From the cell containing the given text, extract its center point as (X, Y) coordinate. 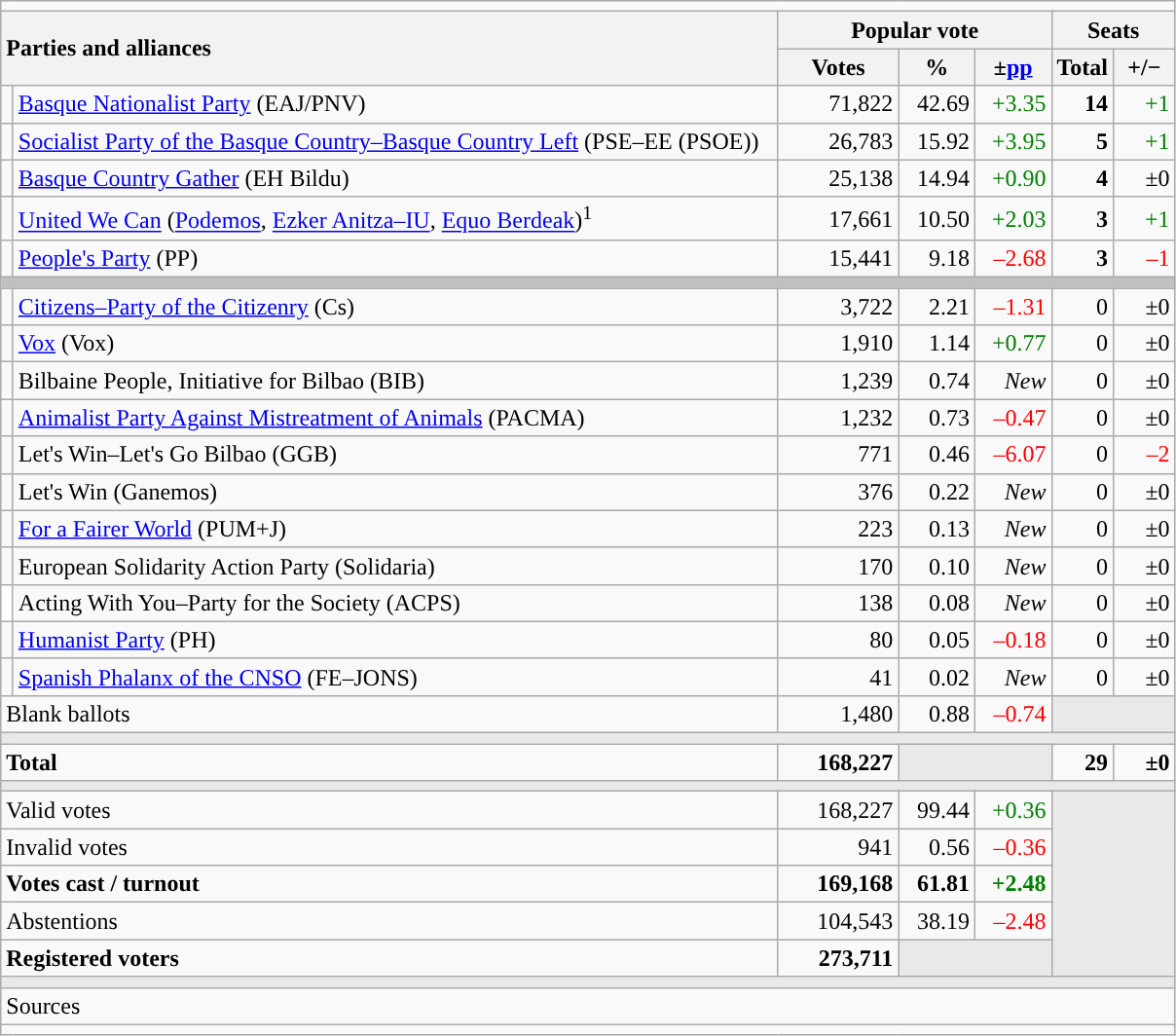
15.92 (937, 141)
Popular vote (915, 30)
941 (838, 847)
99.44 (937, 810)
–2 (1145, 455)
Invalid votes (389, 847)
14 (1083, 104)
0.46 (937, 455)
+0.36 (1012, 810)
4 (1083, 178)
71,822 (838, 104)
% (937, 67)
771 (838, 455)
29 (1083, 762)
+0.90 (1012, 178)
1,239 (838, 381)
Let's Win–Let's Go Bilbao (GGB) (395, 455)
42.69 (937, 104)
+3.95 (1012, 141)
Bilbaine People, Initiative for Bilbao (BIB) (395, 381)
Vox (Vox) (395, 344)
Valid votes (389, 810)
61.81 (937, 884)
17,661 (838, 218)
+0.77 (1012, 344)
41 (838, 677)
Socialist Party of the Basque Country–Basque Country Left (PSE–EE (PSOE)) (395, 141)
Blank ballots (389, 714)
Basque Nationalist Party (EAJ/PNV) (395, 104)
0.05 (937, 640)
14.94 (937, 178)
–1 (1145, 259)
5 (1083, 141)
Acting With You–Party for the Society (ACPS) (395, 603)
+3.35 (1012, 104)
138 (838, 603)
25,138 (838, 178)
–0.36 (1012, 847)
–0.47 (1012, 418)
–2.68 (1012, 259)
38.19 (937, 921)
Abstentions (389, 921)
0.56 (937, 847)
0.10 (937, 566)
15,441 (838, 259)
26,783 (838, 141)
Citizens–Party of the Citizenry (Cs) (395, 307)
223 (838, 529)
For a Fairer World (PUM+J) (395, 529)
–0.74 (1012, 714)
Registered voters (389, 958)
±pp (1012, 67)
–2.48 (1012, 921)
–1.31 (1012, 307)
People's Party (PP) (395, 259)
Let's Win (Ganemos) (395, 492)
Basque Country Gather (EH Bildu) (395, 178)
1,232 (838, 418)
Parties and alliances (389, 49)
3,722 (838, 307)
–6.07 (1012, 455)
273,711 (838, 958)
+/− (1145, 67)
170 (838, 566)
169,168 (838, 884)
1,480 (838, 714)
Spanish Phalanx of the CNSO (FE–JONS) (395, 677)
Votes cast / turnout (389, 884)
2.21 (937, 307)
0.73 (937, 418)
Seats (1114, 30)
Animalist Party Against Mistreatment of Animals (PACMA) (395, 418)
0.02 (937, 677)
10.50 (937, 218)
Humanist Party (PH) (395, 640)
–0.18 (1012, 640)
1,910 (838, 344)
United We Can (Podemos, Ezker Anitza–IU, Equo Berdeak)1 (395, 218)
376 (838, 492)
9.18 (937, 259)
Votes (838, 67)
0.08 (937, 603)
0.74 (937, 381)
104,543 (838, 921)
+2.48 (1012, 884)
1.14 (937, 344)
80 (838, 640)
0.88 (937, 714)
European Solidarity Action Party (Solidaria) (395, 566)
+2.03 (1012, 218)
Sources (588, 1006)
0.13 (937, 529)
0.22 (937, 492)
